Output the (x, y) coordinate of the center of the cell containing the given text.  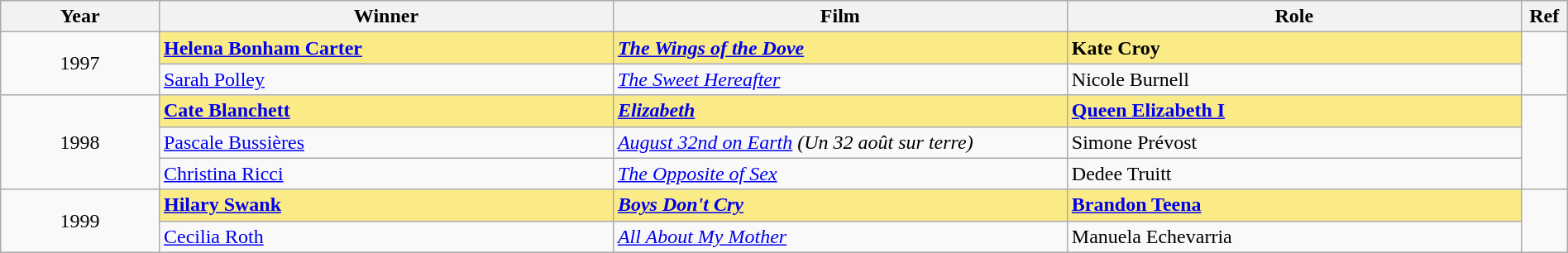
Dedee Truitt (1293, 174)
Elizabeth (840, 111)
Kate Croy (1293, 48)
1999 (80, 221)
Cate Blanchett (385, 111)
Nicole Burnell (1293, 79)
Winner (385, 17)
The Sweet Hereafter (840, 79)
Hilary Swank (385, 205)
August 32nd on Earth (Un 32 août sur terre) (840, 142)
Queen Elizabeth I (1293, 111)
Film (840, 17)
1998 (80, 142)
The Opposite of Sex (840, 174)
Brandon Teena (1293, 205)
All About My Mother (840, 236)
Sarah Polley (385, 79)
Ref (1544, 17)
Simone Prévost (1293, 142)
Pascale Bussières (385, 142)
Role (1293, 17)
The Wings of the Dove (840, 48)
Christina Ricci (385, 174)
Year (80, 17)
Boys Don't Cry (840, 205)
Manuela Echevarria (1293, 236)
Helena Bonham Carter (385, 48)
1997 (80, 64)
Cecilia Roth (385, 236)
